Capture the cell that displays the provided text and extract its (x, y) central coordinate. 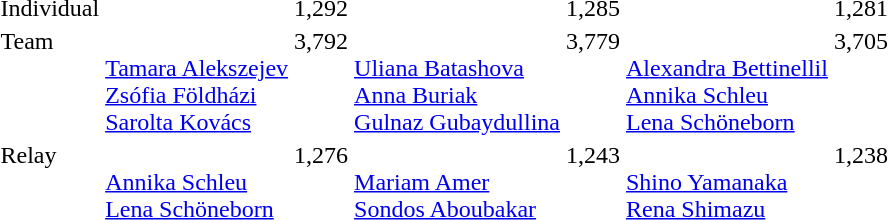
Tamara AlekszejevZsófia FöldháziSarolta Kovács (197, 82)
3,779 (592, 82)
3,792 (322, 82)
Alexandra BettinellilAnnika SchleuLena Schöneborn (726, 82)
Uliana BatashovaAnna BuriakGulnaz Gubaydullina (458, 82)
